Identify which cell holds the provided text, then report its [X, Y] central coordinate. 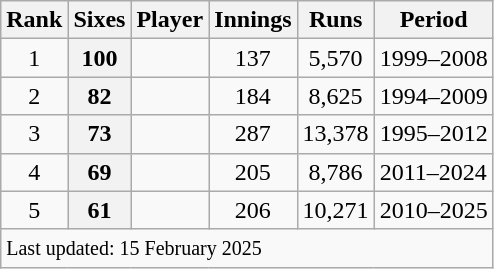
4 [34, 172]
61 [100, 210]
8,786 [336, 172]
5 [34, 210]
Innings [253, 20]
206 [253, 210]
Sixes [100, 20]
Player [170, 20]
3 [34, 134]
184 [253, 96]
1995–2012 [434, 134]
Last updated: 15 February 2025 [247, 248]
69 [100, 172]
1 [34, 58]
137 [253, 58]
2 [34, 96]
Period [434, 20]
205 [253, 172]
2010–2025 [434, 210]
5,570 [336, 58]
100 [100, 58]
2011–2024 [434, 172]
82 [100, 96]
1999–2008 [434, 58]
73 [100, 134]
Runs [336, 20]
13,378 [336, 134]
Rank [34, 20]
8,625 [336, 96]
1994–2009 [434, 96]
287 [253, 134]
10,271 [336, 210]
